Identify which cell holds the provided text, then report its (x, y) central coordinate. 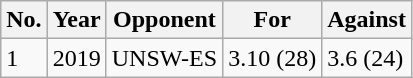
UNSW-ES (164, 58)
No. (24, 20)
Year (76, 20)
For (272, 20)
2019 (76, 58)
3.10 (28) (272, 58)
1 (24, 58)
Against (367, 20)
3.6 (24) (367, 58)
Opponent (164, 20)
